Identify which cell holds the provided text, then report its (X, Y) central coordinate. 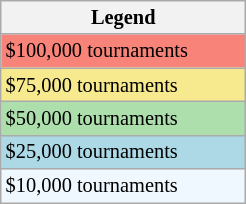
$25,000 tournaments (124, 152)
$100,000 tournaments (124, 51)
$50,000 tournaments (124, 118)
Legend (124, 17)
$75,000 tournaments (124, 85)
$10,000 tournaments (124, 186)
